Determine the (x, y) coordinate at the center of the cell enclosing the given text.  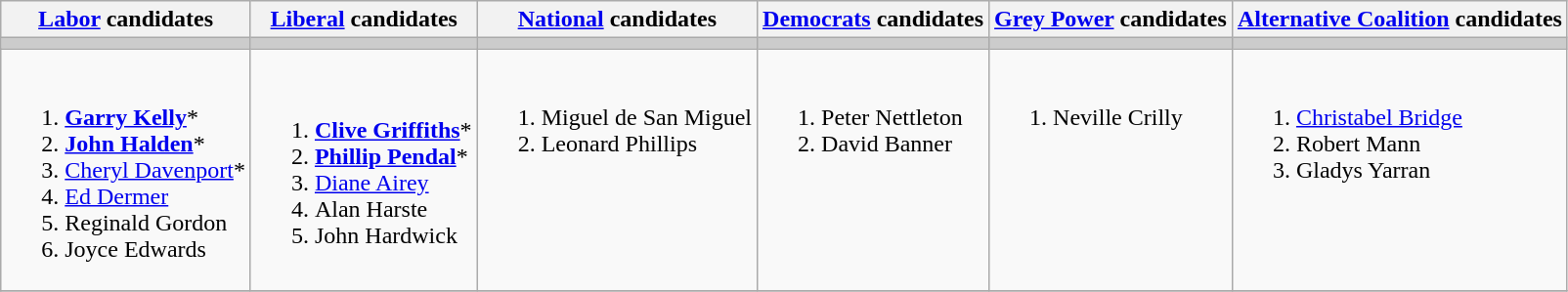
Alternative Coalition candidates (1400, 20)
Neville Crilly (1111, 170)
Garry Kelly*John Halden*Cheryl Davenport*Ed DermerReginald GordonJoyce Edwards (126, 170)
Democrats candidates (874, 20)
National candidates (617, 20)
Christabel BridgeRobert MannGladys Yarran (1400, 170)
Miguel de San MiguelLeonard Phillips (617, 170)
Labor candidates (126, 20)
Peter NettletonDavid Banner (874, 170)
Liberal candidates (364, 20)
Grey Power candidates (1111, 20)
Clive Griffiths*Phillip Pendal*Diane AireyAlan HarsteJohn Hardwick (364, 170)
